Scan for the cell matching the given text and deliver its [x, y] coordinate at center. 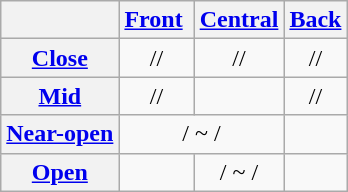
Mid [60, 96]
Central [239, 20]
Near-open [60, 134]
Front [156, 20]
Back [316, 20]
Close [60, 58]
Open [60, 172]
